Detect which cell encompasses the target text, then output its [X, Y] center coordinate. 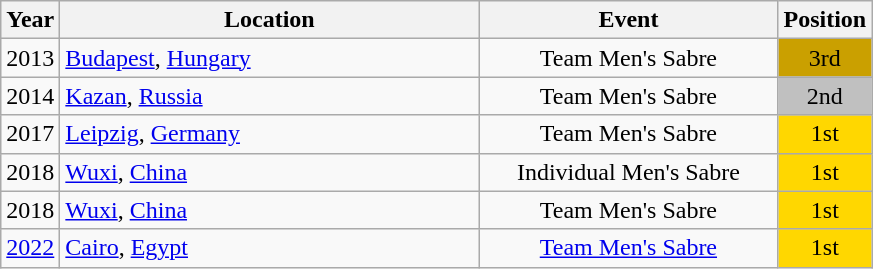
2017 [30, 134]
Event [628, 20]
Individual Men's Sabre [628, 172]
Position [825, 20]
Location [270, 20]
Cairo, Egypt [270, 248]
Kazan, Russia [270, 96]
2nd [825, 96]
Leipzig, Germany [270, 134]
3rd [825, 58]
Year [30, 20]
2013 [30, 58]
2022 [30, 248]
Budapest, Hungary [270, 58]
2014 [30, 96]
